Capture the cell that displays the provided text and extract its (x, y) central coordinate. 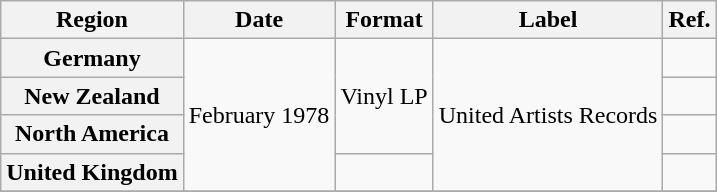
United Artists Records (548, 115)
Region (92, 20)
Germany (92, 58)
Format (384, 20)
Label (548, 20)
United Kingdom (92, 172)
North America (92, 134)
Date (259, 20)
New Zealand (92, 96)
February 1978 (259, 115)
Ref. (690, 20)
Vinyl LP (384, 96)
